Identify which cell holds the provided text, then report its [x, y] central coordinate. 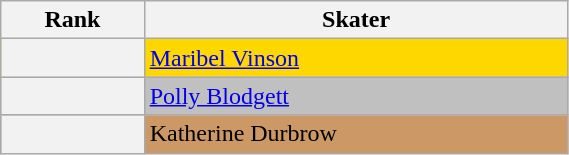
Skater [356, 20]
Rank [72, 20]
Katherine Durbrow [356, 134]
Maribel Vinson [356, 58]
Polly Blodgett [356, 96]
